Capture the cell that displays the provided text and extract its [X, Y] central coordinate. 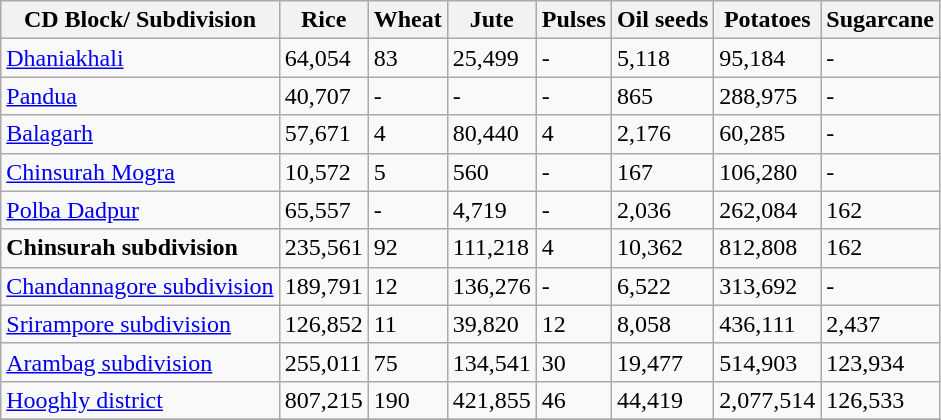
560 [492, 172]
106,280 [768, 172]
123,934 [880, 362]
Sugarcane [880, 20]
255,011 [324, 362]
111,218 [492, 248]
Oil seeds [662, 20]
2,077,514 [768, 400]
6,522 [662, 286]
812,808 [768, 248]
30 [574, 362]
80,440 [492, 134]
136,276 [492, 286]
4,719 [492, 210]
92 [408, 248]
514,903 [768, 362]
313,692 [768, 286]
421,855 [492, 400]
Chinsurah subdivision [140, 248]
5,118 [662, 58]
436,111 [768, 324]
Jute [492, 20]
262,084 [768, 210]
75 [408, 362]
10,572 [324, 172]
25,499 [492, 58]
Chandannagore subdivision [140, 286]
Balagarh [140, 134]
64,054 [324, 58]
190 [408, 400]
Pulses [574, 20]
60,285 [768, 134]
65,557 [324, 210]
39,820 [492, 324]
2,437 [880, 324]
126,852 [324, 324]
189,791 [324, 286]
10,362 [662, 248]
8,058 [662, 324]
Rice [324, 20]
95,184 [768, 58]
Dhaniakhali [140, 58]
19,477 [662, 362]
Potatoes [768, 20]
Srirampore subdivision [140, 324]
44,419 [662, 400]
126,533 [880, 400]
Wheat [408, 20]
CD Block/ Subdivision [140, 20]
57,671 [324, 134]
40,707 [324, 96]
Polba Dadpur [140, 210]
235,561 [324, 248]
Arambag subdivision [140, 362]
5 [408, 172]
11 [408, 324]
Hooghly district [140, 400]
134,541 [492, 362]
83 [408, 58]
2,036 [662, 210]
Chinsurah Mogra [140, 172]
167 [662, 172]
2,176 [662, 134]
807,215 [324, 400]
865 [662, 96]
Pandua [140, 96]
46 [574, 400]
288,975 [768, 96]
